Scan for the cell matching the given text and deliver its (x, y) coordinate at center. 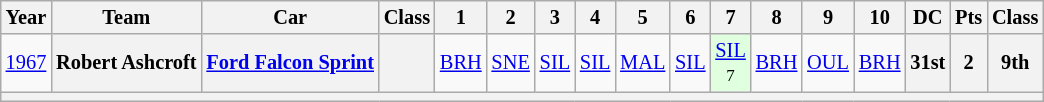
MAL (642, 63)
1967 (26, 63)
Team (126, 17)
Robert Ashcroft (126, 63)
SIL7 (730, 63)
9 (828, 17)
SNE (511, 63)
DC (928, 17)
1 (461, 17)
7 (730, 17)
3 (555, 17)
Ford Falcon Sprint (290, 63)
9th (1015, 63)
6 (690, 17)
31st (928, 63)
5 (642, 17)
4 (595, 17)
Pts (968, 17)
8 (777, 17)
Car (290, 17)
OUL (828, 63)
10 (880, 17)
Year (26, 17)
